Search for the cell housing the specified text and yield its [X, Y] center coordinate. 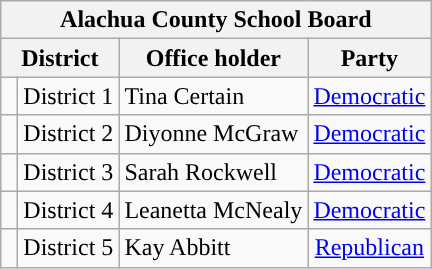
District [60, 58]
Republican [370, 248]
Diyonne McGraw [214, 134]
Sarah Rockwell [214, 172]
Tina Certain [214, 96]
Alachua County School Board [216, 20]
District 5 [68, 248]
Leanetta McNealy [214, 210]
District 4 [68, 210]
Party [370, 58]
Kay Abbitt [214, 248]
District 2 [68, 134]
District 3 [68, 172]
District 1 [68, 96]
Office holder [214, 58]
